Provide the [x, y] coordinate of the cell's center where the given text is located.  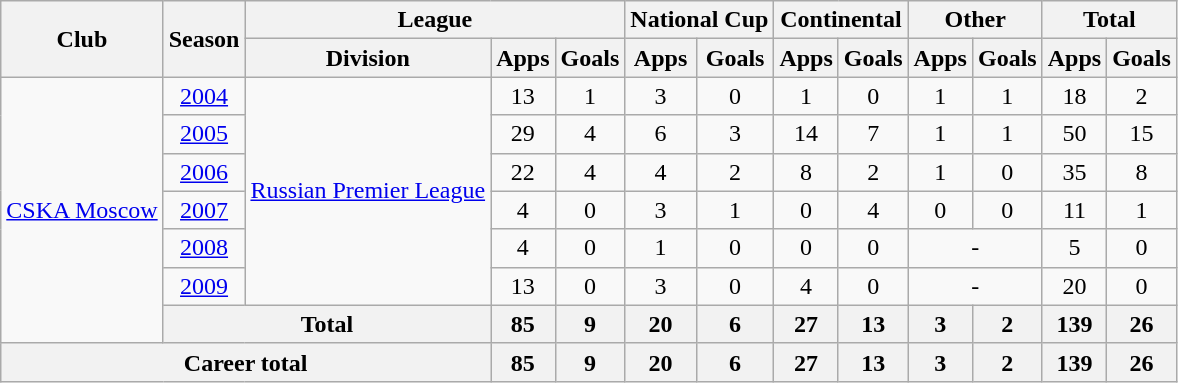
CSKA Moscow [82, 210]
Russian Premier League [368, 191]
22 [523, 172]
11 [1074, 210]
2005 [204, 134]
18 [1074, 96]
Career total [246, 362]
2004 [204, 96]
Club [82, 39]
Continental [841, 20]
National Cup [700, 20]
35 [1074, 172]
League [435, 20]
2007 [204, 210]
2009 [204, 286]
5 [1074, 248]
2006 [204, 172]
Division [368, 58]
14 [806, 134]
29 [523, 134]
50 [1074, 134]
Season [204, 39]
15 [1142, 134]
7 [873, 134]
Other [975, 20]
2008 [204, 248]
